Search for the cell housing the specified text and yield its (X, Y) center coordinate. 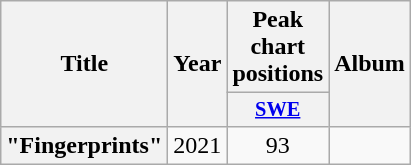
SWE (278, 110)
Year (198, 64)
2021 (198, 145)
"Fingerprints" (84, 145)
Title (84, 64)
93 (278, 145)
Album (370, 64)
Peak chart positions (278, 47)
